Detect which cell encompasses the target text, then output its (x, y) center coordinate. 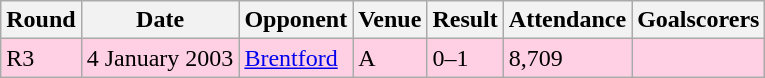
R3 (41, 58)
Goalscorers (698, 20)
Date (160, 20)
8,709 (567, 58)
Opponent (296, 20)
Result (465, 20)
0–1 (465, 58)
Venue (390, 20)
Attendance (567, 20)
A (390, 58)
Round (41, 20)
Brentford (296, 58)
4 January 2003 (160, 58)
